Search for the cell housing the specified text and yield its [x, y] center coordinate. 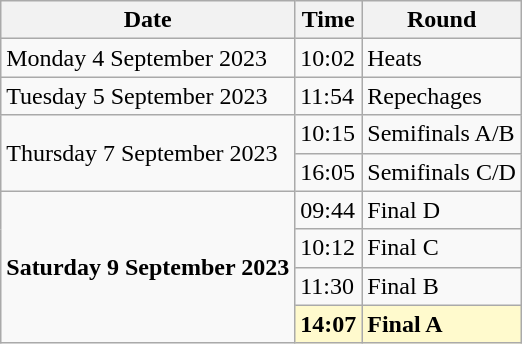
16:05 [328, 172]
10:12 [328, 248]
Final D [442, 210]
Final C [442, 248]
11:30 [328, 286]
09:44 [328, 210]
11:54 [328, 96]
10:02 [328, 58]
Semifinals C/D [442, 172]
14:07 [328, 324]
Date [148, 20]
Repechages [442, 96]
Monday 4 September 2023 [148, 58]
Final B [442, 286]
10:15 [328, 134]
Final A [442, 324]
Round [442, 20]
Semifinals A/B [442, 134]
Time [328, 20]
Tuesday 5 September 2023 [148, 96]
Saturday 9 September 2023 [148, 267]
Thursday 7 September 2023 [148, 153]
Heats [442, 58]
